Pinpoint the cell where the given text exists, returning its [x, y] midpoint coordinate. 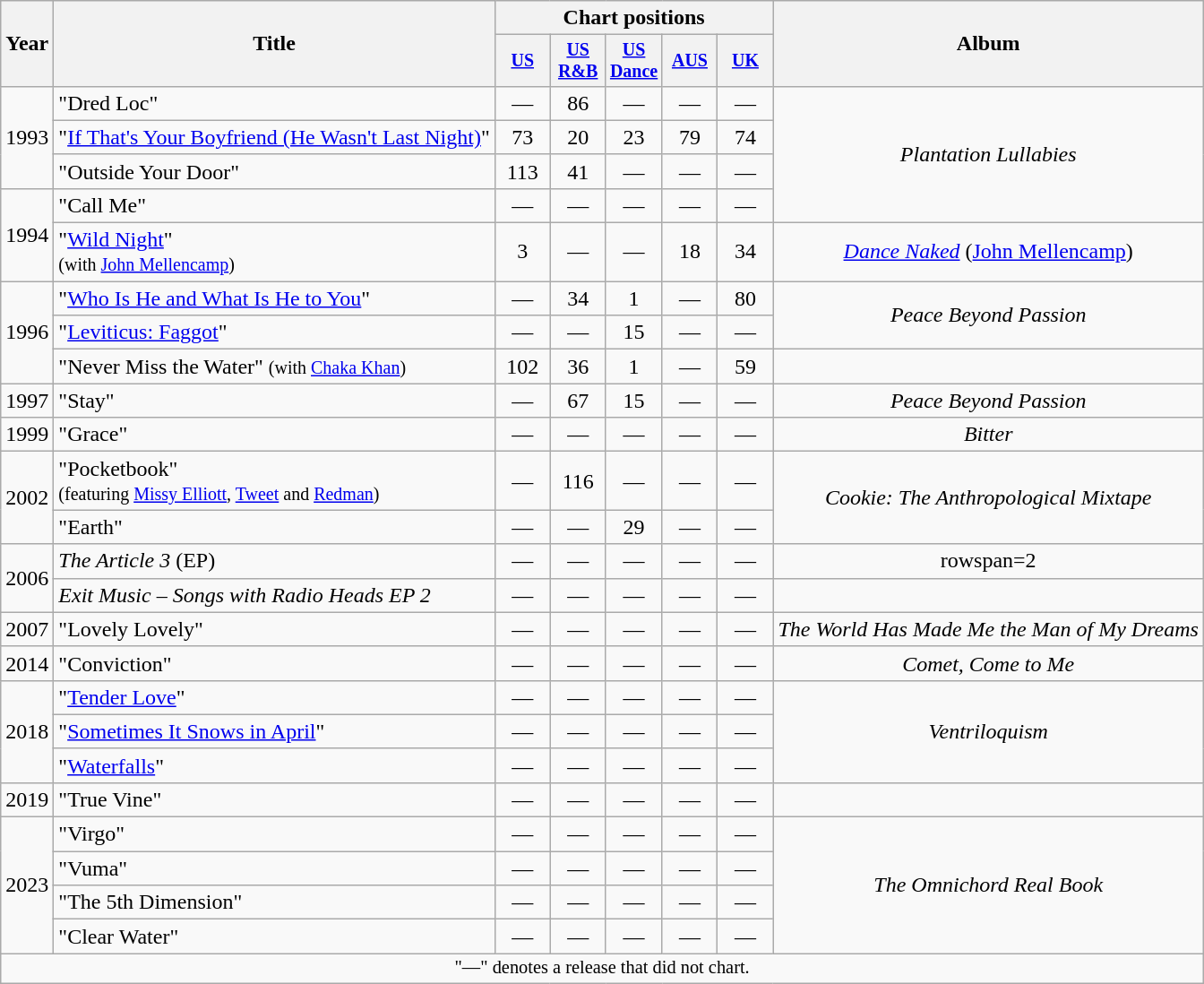
Dance Naked (John Mellencamp) [989, 253]
"Clear Water" [274, 937]
67 [578, 401]
2002 [27, 498]
USR&B [578, 61]
Cookie: The Anthropological Mixtape [989, 498]
Bitter [989, 435]
"—" denotes a release that did not chart. [602, 969]
"If That's Your Boyfriend (He Wasn't Last Night)" [274, 137]
UK [745, 61]
"Never Miss the Water" (with Chaka Khan) [274, 367]
2014 [27, 663]
"Call Me" [274, 205]
Plantation Lullabies [989, 154]
73 [522, 137]
"Stay" [274, 401]
"Virgo" [274, 834]
Comet, Come to Me [989, 663]
41 [578, 171]
59 [745, 367]
116 [578, 480]
2007 [27, 629]
"Conviction" [274, 663]
74 [745, 137]
1993 [27, 137]
86 [578, 103]
USDance [634, 61]
"Pocketbook"(featuring Missy Elliott, Tweet and Redman) [274, 480]
102 [522, 367]
"Who Is He and What Is He to You" [274, 298]
AUS [690, 61]
"Leviticus: Faggot" [274, 332]
1996 [27, 332]
36 [578, 367]
1997 [27, 401]
113 [522, 171]
Year [27, 44]
rowspan=2 [989, 561]
20 [578, 137]
"Sometimes It Snows in April" [274, 731]
The Article 3 (EP) [274, 561]
79 [690, 137]
"Tender Love" [274, 697]
29 [634, 527]
"Outside Your Door" [274, 171]
2018 [27, 731]
Title [274, 44]
2019 [27, 799]
"Lovely Lovely" [274, 629]
"Wild Night" (with John Mellencamp) [274, 253]
18 [690, 253]
23 [634, 137]
Exit Music – Songs with Radio Heads EP 2 [274, 595]
"Earth" [274, 527]
1999 [27, 435]
2023 [27, 885]
The Omnichord Real Book [989, 885]
80 [745, 298]
The World Has Made Me the Man of My Dreams [989, 629]
Ventriloquism [989, 731]
US [522, 61]
"Waterfalls" [274, 765]
Album [989, 44]
"Dred Loc" [274, 103]
"True Vine" [274, 799]
"Grace" [274, 435]
3 [522, 253]
"Vuma" [274, 868]
Chart positions [634, 18]
"The 5th Dimension" [274, 902]
2006 [27, 578]
1994 [27, 235]
